From the cell containing the given text, extract its center point as (x, y) coordinate. 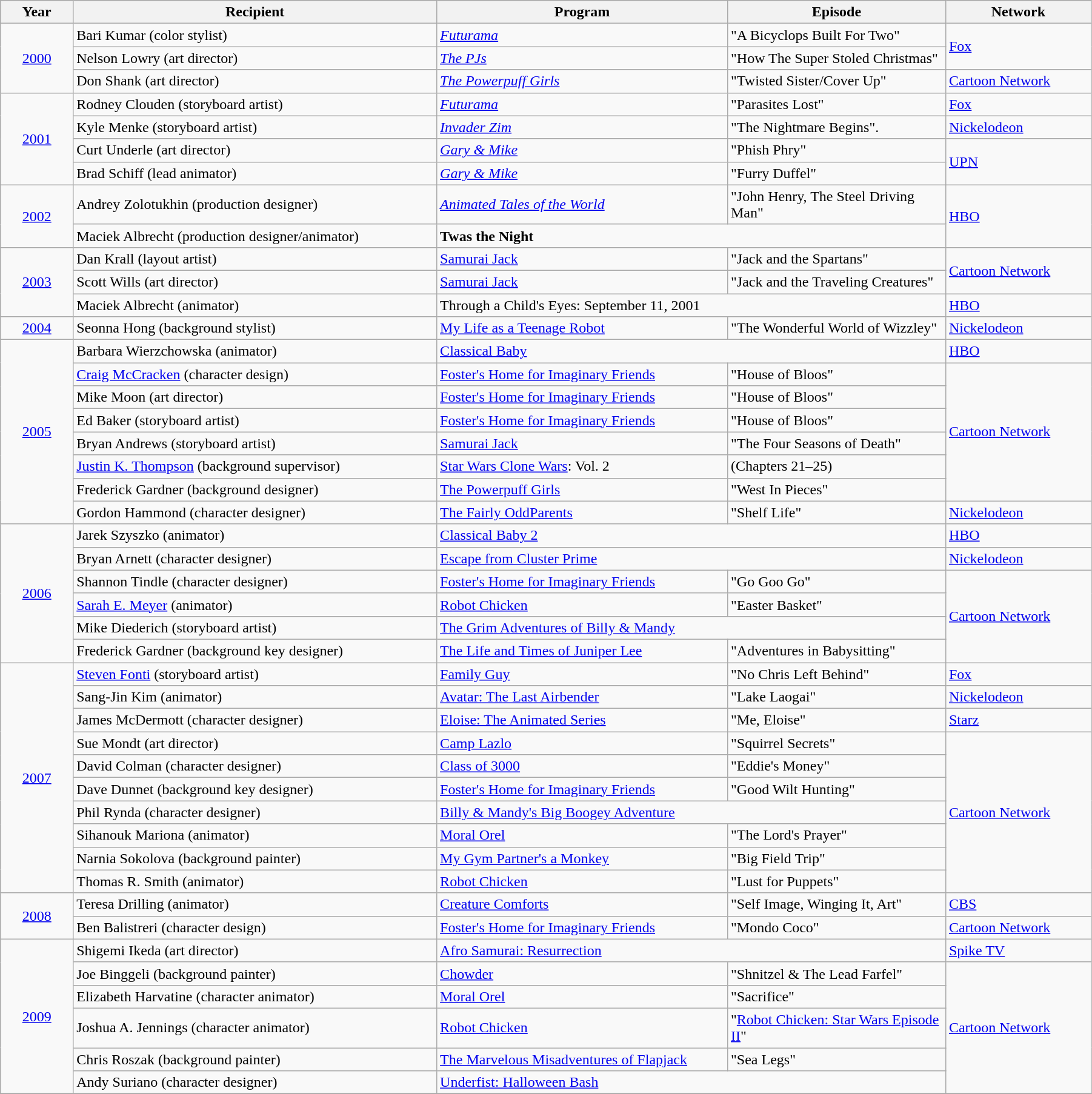
Seonna Hong (background stylist) (255, 328)
Episode (836, 12)
"The Four Seasons of Death" (836, 443)
Thomas R. Smith (animator) (255, 881)
Phil Rynda (character designer) (255, 812)
"Adventures in Babysitting" (836, 651)
2002 (37, 216)
"Lake Laogai" (836, 697)
Sue Mondt (art director) (255, 743)
Recipient (255, 12)
Andy Suriano (character designer) (255, 1082)
Ben Balistreri (character design) (255, 927)
"Twisted Sister/Cover Up" (836, 81)
"Go Goo Go" (836, 582)
Chowder (582, 973)
Mike Moon (art director) (255, 397)
"Lust for Puppets" (836, 881)
Gordon Hammond (character designer) (255, 512)
Network (1018, 12)
Classical Baby (691, 351)
"The Lord's Prayer" (836, 835)
2006 (37, 593)
2004 (37, 328)
2009 (37, 1016)
"Parasites Lost" (836, 104)
2005 (37, 432)
Justin K. Thompson (background supervisor) (255, 466)
Brad Schiff (lead animator) (255, 173)
Avatar: The Last Airbender (582, 697)
The PJs (582, 58)
"The Nightmare Begins". (836, 127)
"Mondo Coco" (836, 927)
(Chapters 21–25) (836, 466)
Escape from Cluster Prime (691, 559)
Bari Kumar (color stylist) (255, 35)
"Sea Legs" (836, 1059)
"How The Super Stoled Christmas" (836, 58)
Kyle Menke (storyboard artist) (255, 127)
2001 (37, 139)
Don Shank (art director) (255, 81)
Narnia Sokolova (background painter) (255, 858)
"No Chris Left Behind" (836, 674)
"The Wonderful World of Wizzley" (836, 328)
Rodney Clouden (storyboard artist) (255, 104)
Shannon Tindle (character designer) (255, 582)
UPN (1018, 162)
Bryan Andrews (storyboard artist) (255, 443)
Sarah E. Meyer (animator) (255, 605)
Joshua A. Jennings (character animator) (255, 1027)
"Furry Duffel" (836, 173)
"Easter Basket" (836, 605)
Ed Baker (storyboard artist) (255, 420)
Camp Lazlo (582, 743)
Year (37, 12)
Maciek Albrecht (animator) (255, 305)
The Fairly OddParents (582, 512)
2000 (37, 58)
Creature Comforts (582, 904)
"Sacrifice" (836, 996)
2007 (37, 778)
Program (582, 12)
Andrey Zolotukhin (production designer) (255, 205)
"A Bicyclops Built For Two" (836, 35)
"Robot Chicken: Star Wars Episode II" (836, 1027)
Sang-Jin Kim (animator) (255, 697)
"Jack and the Spartans" (836, 259)
James McDermott (character designer) (255, 720)
The Marvelous Misadventures of Flapjack (582, 1059)
Craig McCracken (character design) (255, 374)
"West In Pieces" (836, 489)
Family Guy (582, 674)
Curt Underle (art director) (255, 150)
Frederick Gardner (background key designer) (255, 651)
Through a Child's Eyes: September 11, 2001 (691, 305)
Mike Diederich (storyboard artist) (255, 628)
"Me, Eloise" (836, 720)
CBS (1018, 904)
The Grim Adventures of Billy & Mandy (691, 628)
"Shnitzel & The Lead Farfel" (836, 973)
Steven Fonti (storyboard artist) (255, 674)
Joe Binggeli (background painter) (255, 973)
My Gym Partner's a Monkey (582, 858)
Afro Samurai: Resurrection (691, 950)
Jarek Szyszko (animator) (255, 535)
Teresa Drilling (animator) (255, 904)
Animated Tales of the World (582, 205)
"Jack and the Traveling Creatures" (836, 282)
Barbara Wierzchowska (animator) (255, 351)
"Eddie's Money" (836, 766)
Chris Roszak (background painter) (255, 1059)
Scott Wills (art director) (255, 282)
Nelson Lowry (art director) (255, 58)
Sihanouk Mariona (animator) (255, 835)
Shigemi Ikeda (art director) (255, 950)
"Big Field Trip" (836, 858)
My Life as a Teenage Robot (582, 328)
Bryan Arnett (character designer) (255, 559)
Billy & Mandy's Big Boogey Adventure (691, 812)
"Self Image, Winging It, Art" (836, 904)
The Life and Times of Juniper Lee (582, 651)
2003 (37, 282)
Classical Baby 2 (691, 535)
Dave Dunnet (background key designer) (255, 789)
Invader Zim (582, 127)
Star Wars Clone Wars: Vol. 2 (582, 466)
Maciek Albrecht (production designer/animator) (255, 236)
"Phish Phry" (836, 150)
Underfist: Halloween Bash (691, 1082)
"Shelf Life" (836, 512)
Dan Krall (layout artist) (255, 259)
"Squirrel Secrets" (836, 743)
"Good Wilt Hunting" (836, 789)
David Colman (character designer) (255, 766)
Spike TV (1018, 950)
Frederick Gardner (background designer) (255, 489)
Eloise: The Animated Series (582, 720)
Starz (1018, 720)
2008 (37, 916)
Class of 3000 (582, 766)
Twas the Night (691, 236)
Elizabeth Harvatine (character animator) (255, 996)
"John Henry, The Steel Driving Man" (836, 205)
